Locate the cell with the specified text and output its (x, y) center coordinate. 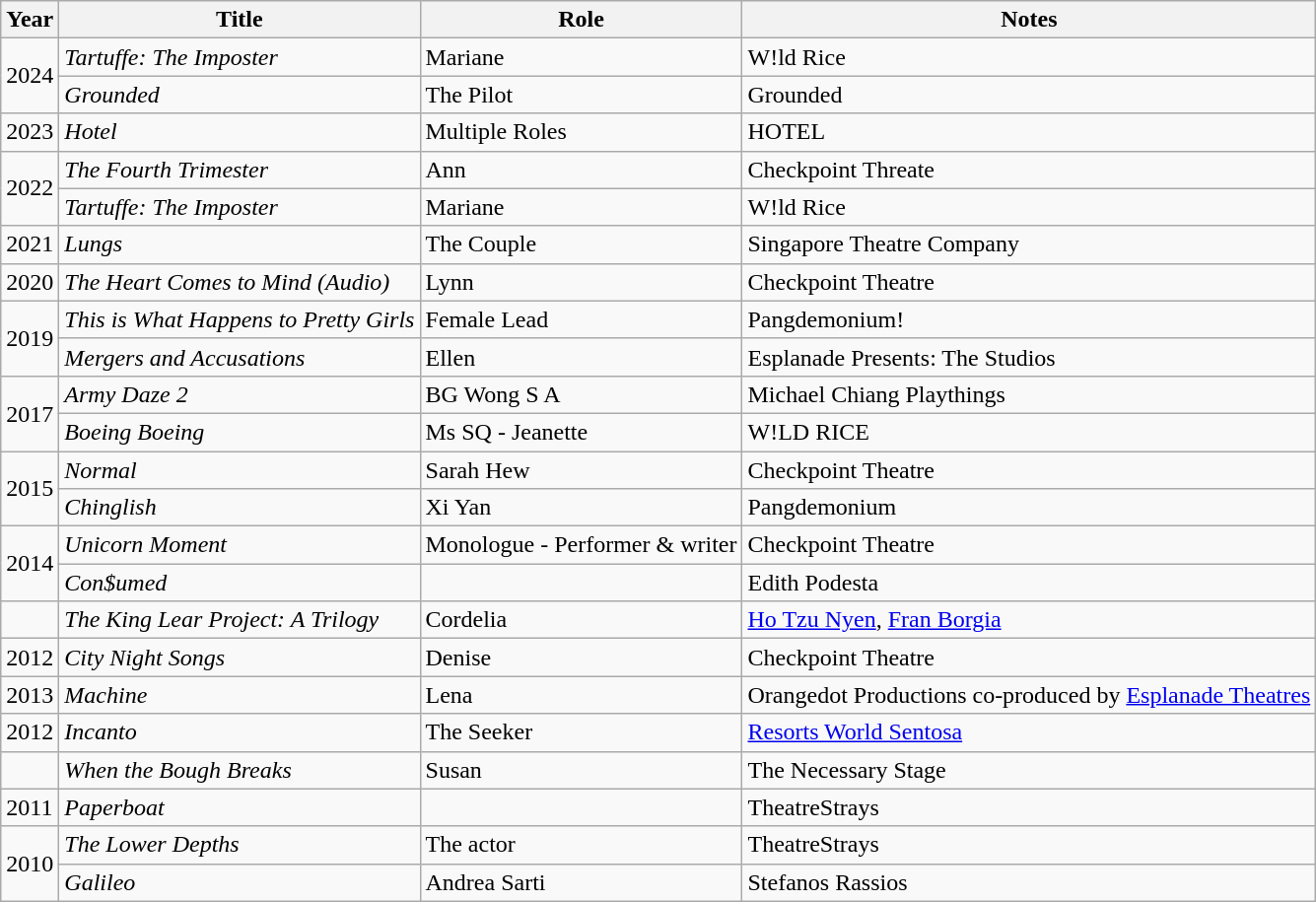
2010 (30, 864)
This is What Happens to Pretty Girls (240, 319)
Ms SQ - Jeanette (582, 432)
Title (240, 20)
Galileo (240, 882)
Year (30, 20)
Role (582, 20)
Edith Podesta (1029, 583)
Monologue - Performer & writer (582, 545)
The Seeker (582, 732)
Pangdemonium! (1029, 319)
City Night Songs (240, 658)
Singapore Theatre Company (1029, 244)
2013 (30, 695)
The Fourth Trimester (240, 170)
Lungs (240, 244)
The King Lear Project: A Trilogy (240, 620)
Cordelia (582, 620)
Xi Yan (582, 508)
Ann (582, 170)
Michael Chiang Playthings (1029, 394)
Denise (582, 658)
Paperboat (240, 807)
Hotel (240, 132)
Orangedot Productions co-produced by Esplanade Theatres (1029, 695)
Ellen (582, 357)
Multiple Roles (582, 132)
The actor (582, 845)
Boeing Boeing (240, 432)
Incanto (240, 732)
The Lower Depths (240, 845)
2017 (30, 413)
Unicorn Moment (240, 545)
Chinglish (240, 508)
HOTEL (1029, 132)
The Couple (582, 244)
2024 (30, 76)
Female Lead (582, 319)
Esplanade Presents: The Studios (1029, 357)
2014 (30, 564)
2021 (30, 244)
Army Daze 2 (240, 394)
The Heart Comes to Mind (Audio) (240, 282)
Stefanos Rassios (1029, 882)
2011 (30, 807)
Machine (240, 695)
Checkpoint Threate (1029, 170)
Notes (1029, 20)
Mergers and Accusations (240, 357)
Resorts World Sentosa (1029, 732)
BG Wong S A (582, 394)
Sarah Hew (582, 470)
Lena (582, 695)
When the Bough Breaks (240, 770)
Susan (582, 770)
Andrea Sarti (582, 882)
Ho Tzu Nyen, Fran Borgia (1029, 620)
The Pilot (582, 95)
Con$umed (240, 583)
Pangdemonium (1029, 508)
Normal (240, 470)
2015 (30, 489)
2023 (30, 132)
2020 (30, 282)
2022 (30, 188)
Lynn (582, 282)
W!LD RICE (1029, 432)
2019 (30, 338)
The Necessary Stage (1029, 770)
